Output the (X, Y) coordinate of the center of the cell containing the given text.  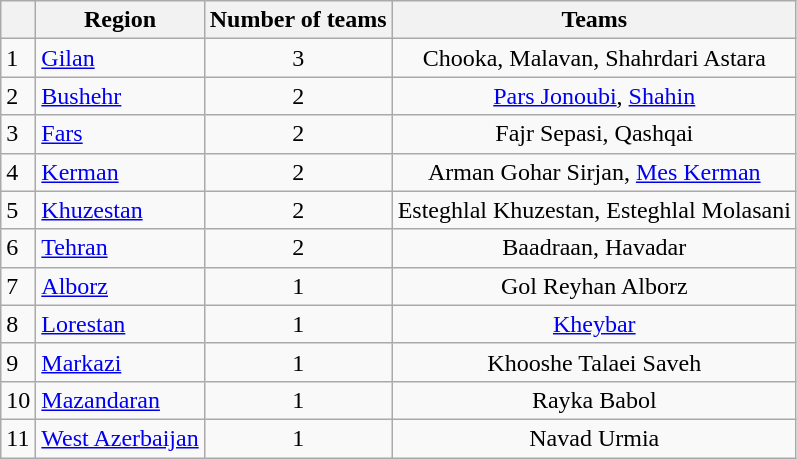
West Azerbaijan (120, 438)
7 (18, 286)
Lorestan (120, 324)
Kerman (120, 172)
Khooshe Talaei Saveh (594, 362)
8 (18, 324)
Gol Reyhan Alborz (594, 286)
Khuzestan (120, 210)
Navad Urmia (594, 438)
Arman Gohar Sirjan, Mes Kerman (594, 172)
Fars (120, 134)
Pars Jonoubi, Shahin (594, 96)
Kheybar (594, 324)
11 (18, 438)
Baadraan, Havadar (594, 248)
Gilan (120, 58)
Fajr Sepasi, Qashqai (594, 134)
Markazi (120, 362)
Mazandaran (120, 400)
9 (18, 362)
Rayka Babol (594, 400)
Tehran (120, 248)
Region (120, 20)
Esteghlal Khuzestan, Esteghlal Molasani (594, 210)
Bushehr (120, 96)
10 (18, 400)
Chooka, Malavan, Shahrdari Astara (594, 58)
6 (18, 248)
4 (18, 172)
5 (18, 210)
Number of teams (298, 20)
Alborz (120, 286)
Teams (594, 20)
